Pinpoint the cell where the given text exists, returning its [x, y] midpoint coordinate. 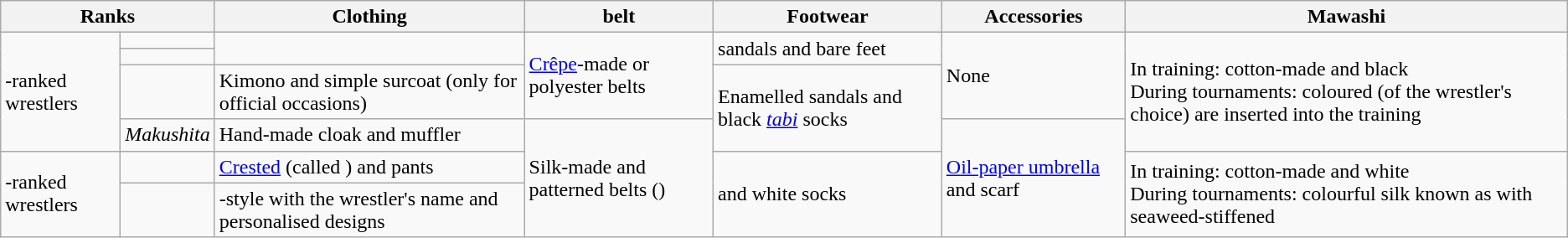
sandals and bare feet [828, 49]
belt [618, 17]
and white socks [828, 194]
Makushita [168, 135]
Ranks [107, 17]
Crested (called ) and pants [369, 167]
Enamelled sandals and black tabi socks [828, 107]
In training: cotton-made and whiteDuring tournaments: colourful silk known as with seaweed-stiffened [1347, 194]
Kimono and simple surcoat (only for official occasions) [369, 92]
In training: cotton-made and blackDuring tournaments: coloured (of the wrestler's choice) are inserted into the training [1347, 92]
-style with the wrestler's name and personalised designs [369, 210]
Clothing [369, 17]
Mawashi [1347, 17]
Accessories [1034, 17]
Crêpe-made or polyester belts [618, 75]
Footwear [828, 17]
Oil-paper umbrella and scarf [1034, 178]
Silk-made and patterned belts () [618, 178]
Hand-made cloak and muffler [369, 135]
None [1034, 75]
